Capture the cell that displays the provided text and extract its [x, y] central coordinate. 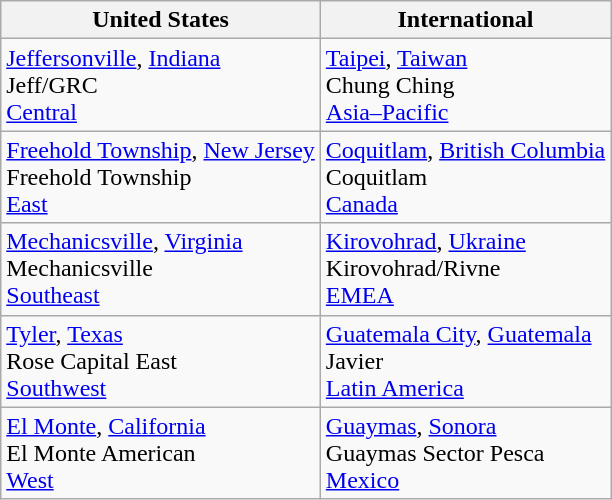
United States [161, 20]
Jeffersonville, Indiana Jeff/GRC Central [161, 85]
Kirovohrad, Ukraine Kirovohrad/Rivne EMEA [465, 269]
Guatemala City, Guatemala Javier Latin America [465, 361]
Tyler, Texas Rose Capital East Southwest [161, 361]
Mechanicsville, Virginia Mechanicsville Southeast [161, 269]
Guaymas, Sonora Guaymas Sector Pesca Mexico [465, 453]
Freehold Township, New Jersey Freehold Township East [161, 177]
El Monte, California El Monte AmericanWest [161, 453]
Taipei, Taiwan Chung Ching Asia–Pacific [465, 85]
Coquitlam, British Columbia Coquitlam Canada [465, 177]
International [465, 20]
